Determine the (X, Y) coordinate at the center of the cell enclosing the given text.  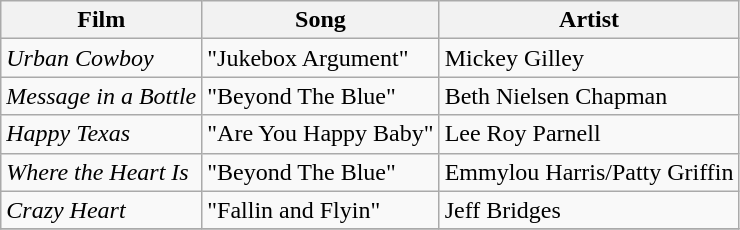
Where the Heart Is (102, 172)
Lee Roy Parnell (589, 134)
"Are You Happy Baby" (320, 134)
Mickey Gilley (589, 58)
"Jukebox Argument" (320, 58)
Message in a Bottle (102, 96)
Jeff Bridges (589, 210)
Film (102, 20)
Emmylou Harris/Patty Griffin (589, 172)
Beth Nielsen Chapman (589, 96)
Happy Texas (102, 134)
"Fallin and Flyin" (320, 210)
Urban Cowboy (102, 58)
Artist (589, 20)
Song (320, 20)
Crazy Heart (102, 210)
